Return the (x, y) coordinate for the center point of the cell that contains the specified text.  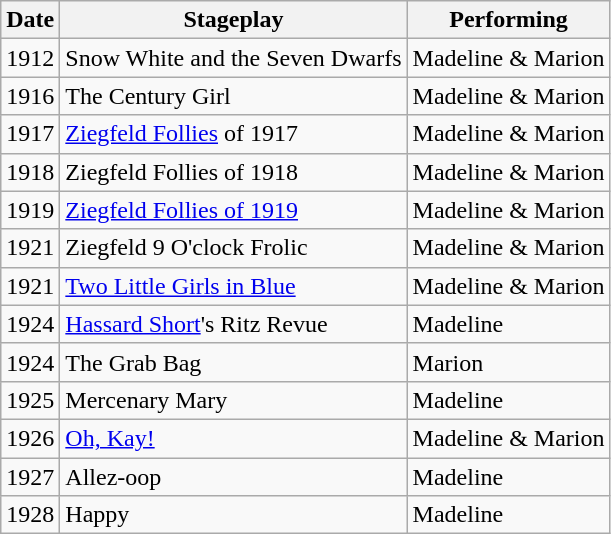
Performing (508, 20)
Date (30, 20)
Ziegfeld Follies of 1917 (234, 134)
Ziegfeld Follies of 1919 (234, 210)
Allez-oop (234, 477)
Hassard Short's Ritz Revue (234, 324)
Two Little Girls in Blue (234, 286)
1918 (30, 172)
Stageplay (234, 20)
1912 (30, 58)
Ziegfeld Follies of 1918 (234, 172)
1926 (30, 438)
1916 (30, 96)
1927 (30, 477)
The Grab Bag (234, 362)
1919 (30, 210)
1917 (30, 134)
Happy (234, 515)
Marion (508, 362)
The Century Girl (234, 96)
1928 (30, 515)
Oh, Kay! (234, 438)
1925 (30, 400)
Ziegfeld 9 O'clock Frolic (234, 248)
Mercenary Mary (234, 400)
Snow White and the Seven Dwarfs (234, 58)
